Scan for the cell matching the given text and deliver its [X, Y] coordinate at center. 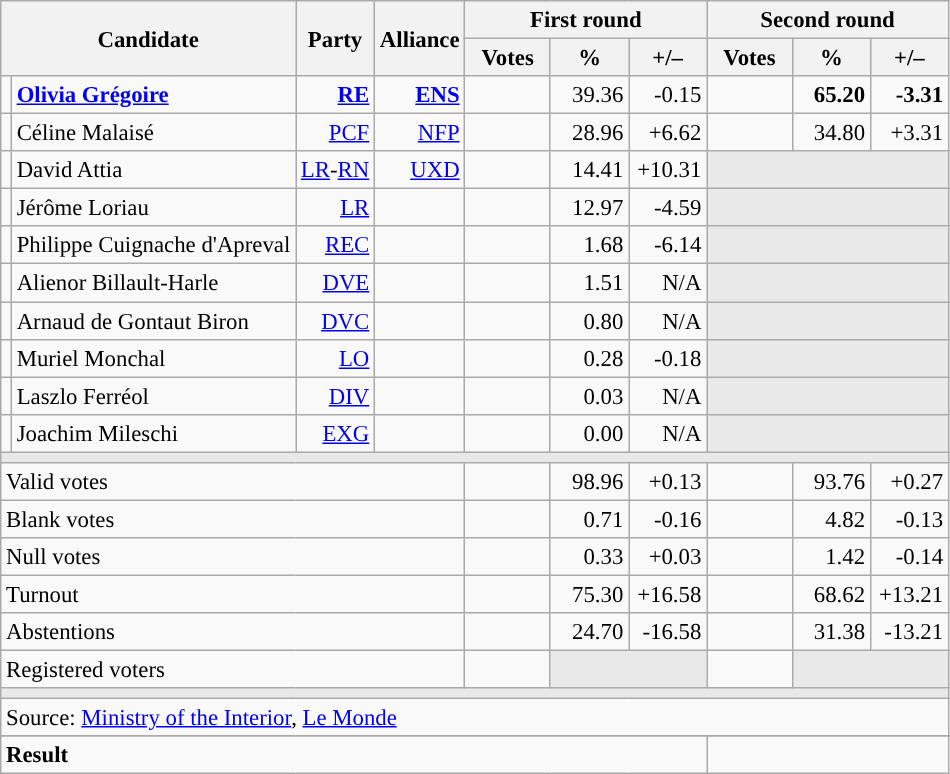
12.97 [589, 208]
LR [336, 208]
24.70 [589, 632]
Céline Malaisé [153, 133]
Registered voters [233, 670]
Arnaud de Gontaut Biron [153, 321]
Joachim Mileschi [153, 433]
+0.03 [668, 557]
Result [354, 755]
Laszlo Ferréol [153, 396]
Second round [828, 20]
Alienor Billault-Harle [153, 283]
34.80 [831, 133]
-0.15 [668, 95]
Abstentions [233, 632]
68.62 [831, 594]
Source: Ministry of the Interior, Le Monde [475, 718]
75.30 [589, 594]
0.28 [589, 358]
0.80 [589, 321]
-0.18 [668, 358]
31.38 [831, 632]
-0.14 [909, 557]
1.42 [831, 557]
14.41 [589, 170]
0.33 [589, 557]
4.82 [831, 519]
-3.31 [909, 95]
RE [336, 95]
+6.62 [668, 133]
0.03 [589, 396]
-6.14 [668, 245]
+10.31 [668, 170]
+13.21 [909, 594]
Muriel Monchal [153, 358]
+0.13 [668, 482]
NFP [420, 133]
DVC [336, 321]
DIV [336, 396]
DVE [336, 283]
PCF [336, 133]
1.68 [589, 245]
REC [336, 245]
UXD [420, 170]
28.96 [589, 133]
Alliance [420, 38]
1.51 [589, 283]
Jérôme Loriau [153, 208]
+0.27 [909, 482]
+16.58 [668, 594]
Philippe Cuignache d'Apreval [153, 245]
Valid votes [233, 482]
39.36 [589, 95]
ENS [420, 95]
-0.13 [909, 519]
Null votes [233, 557]
93.76 [831, 482]
0.71 [589, 519]
EXG [336, 433]
LO [336, 358]
-4.59 [668, 208]
-13.21 [909, 632]
LR-RN [336, 170]
Blank votes [233, 519]
+3.31 [909, 133]
98.96 [589, 482]
-0.16 [668, 519]
Olivia Grégoire [153, 95]
-16.58 [668, 632]
First round [586, 20]
Turnout [233, 594]
Candidate [148, 38]
0.00 [589, 433]
David Attia [153, 170]
Party [336, 38]
65.20 [831, 95]
